Detect which cell encompasses the target text, then output its [x, y] center coordinate. 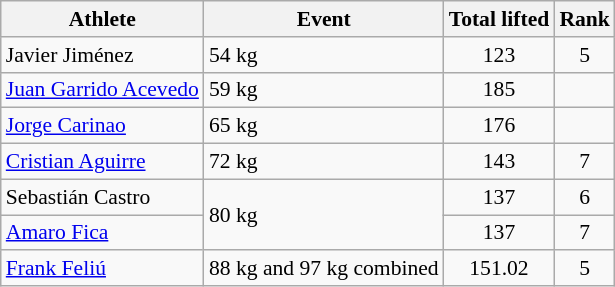
72 kg [324, 162]
Juan Garrido Acevedo [102, 90]
80 kg [324, 214]
Frank Feliú [102, 269]
Javier Jiménez [102, 55]
185 [500, 90]
Rank [584, 19]
Sebastián Castro [102, 197]
59 kg [324, 90]
65 kg [324, 126]
54 kg [324, 55]
Event [324, 19]
123 [500, 55]
Cristian Aguirre [102, 162]
176 [500, 126]
Amaro Fica [102, 233]
Total lifted [500, 19]
Athlete [102, 19]
Jorge Carinao [102, 126]
6 [584, 197]
143 [500, 162]
88 kg and 97 kg combined [324, 269]
151.02 [500, 269]
